Provide the [x, y] coordinate of the cell's center where the given text is located.  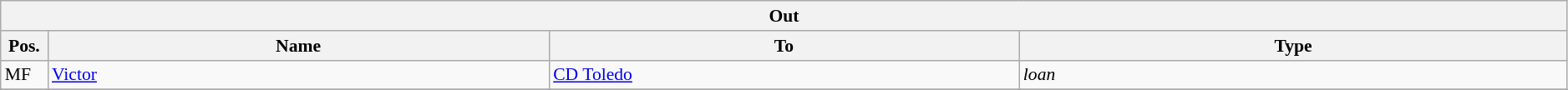
Name [298, 46]
Out [784, 16]
loan [1293, 75]
Type [1293, 46]
MF [24, 75]
Victor [298, 75]
CD Toledo [784, 75]
Pos. [24, 46]
To [784, 46]
